Locate the cell with the specified text and output its [x, y] center coordinate. 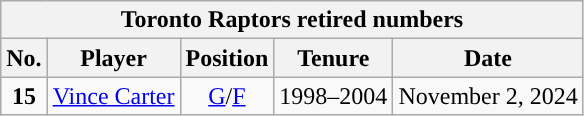
November 2, 2024 [488, 96]
Player [114, 58]
Position [227, 58]
G/F [227, 96]
Tenure [334, 58]
15 [24, 96]
No. [24, 58]
Date [488, 58]
Toronto Raptors retired numbers [292, 20]
Vince Carter [114, 96]
1998–2004 [334, 96]
